Provide the [X, Y] coordinate of the cell's center where the given text is located.  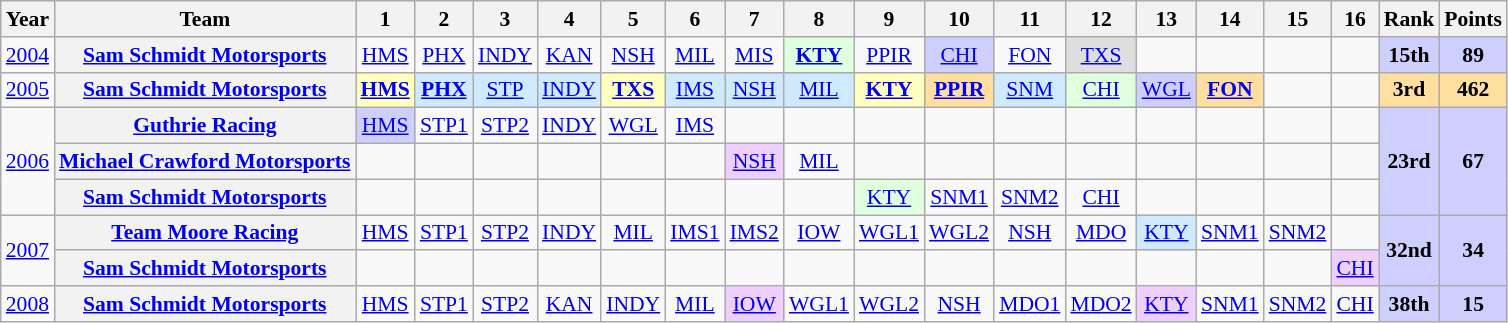
89 [1473, 55]
2007 [28, 250]
IMS2 [754, 233]
Team [204, 19]
4 [569, 19]
12 [1100, 19]
16 [1354, 19]
38th [1410, 304]
2004 [28, 55]
Points [1473, 19]
10 [959, 19]
14 [1230, 19]
32nd [1410, 250]
34 [1473, 250]
67 [1473, 162]
462 [1473, 90]
3 [505, 19]
1 [386, 19]
3rd [1410, 90]
MDO [1100, 233]
2008 [28, 304]
SNM [1030, 90]
11 [1030, 19]
5 [633, 19]
2 [444, 19]
Rank [1410, 19]
Year [28, 19]
2006 [28, 162]
13 [1166, 19]
IMS1 [694, 233]
MIS [754, 55]
Team Moore Racing [204, 233]
STP [505, 90]
7 [754, 19]
6 [694, 19]
MDO1 [1030, 304]
9 [889, 19]
23rd [1410, 162]
MDO2 [1100, 304]
2005 [28, 90]
Guthrie Racing [204, 126]
8 [819, 19]
Michael Crawford Motorsports [204, 162]
15th [1410, 55]
